Extract the [X, Y] coordinate from the center of the cell holding the provided text.  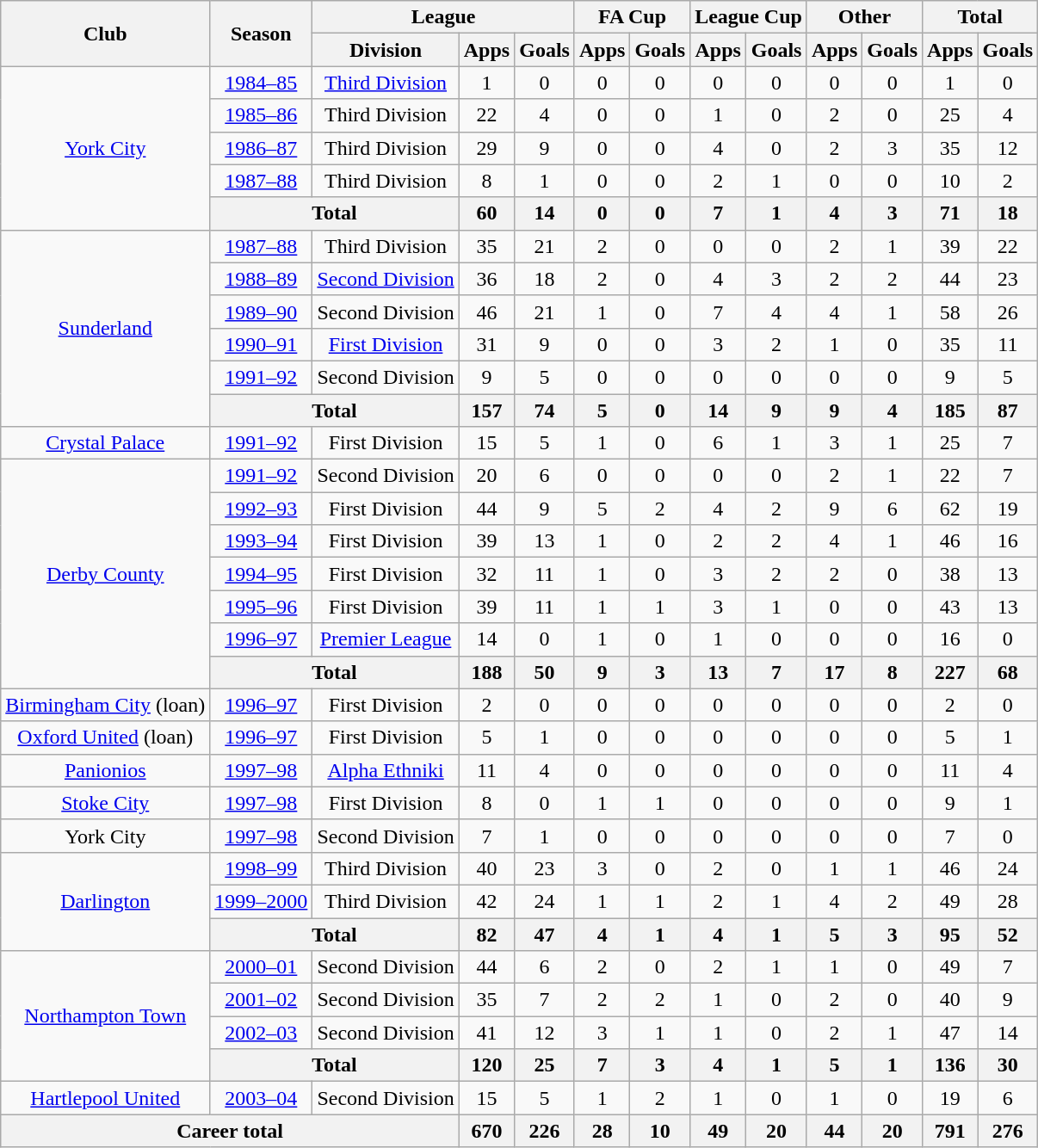
1985–86 [262, 115]
Oxford United (loan) [105, 738]
1999–2000 [262, 901]
Premier League [386, 639]
95 [950, 934]
26 [1008, 312]
Other [864, 17]
32 [486, 574]
120 [486, 1065]
226 [545, 1131]
60 [486, 213]
FA Cup [632, 17]
87 [1008, 410]
185 [950, 410]
Stoke City [105, 803]
2000–01 [262, 967]
36 [486, 279]
68 [1008, 672]
Crystal Palace [105, 443]
41 [486, 1033]
62 [950, 509]
670 [486, 1131]
Darlington [105, 901]
Derby County [105, 574]
136 [950, 1065]
2002–03 [262, 1033]
276 [1008, 1131]
157 [486, 410]
League [444, 17]
Sunderland [105, 328]
1984–85 [262, 83]
Career total [230, 1131]
82 [486, 934]
38 [950, 574]
30 [1008, 1065]
1990–91 [262, 344]
791 [950, 1131]
1995–96 [262, 607]
31 [486, 344]
Birmingham City (loan) [105, 705]
74 [545, 410]
58 [950, 312]
43 [950, 607]
1992–93 [262, 509]
1993–94 [262, 541]
50 [545, 672]
Division [386, 50]
29 [486, 148]
Alpha Ethniki [386, 770]
Panionios [105, 770]
1986–87 [262, 148]
2003–04 [262, 1098]
17 [834, 672]
Northampton Town [105, 1016]
1998–99 [262, 868]
227 [950, 672]
1989–90 [262, 312]
Club [105, 34]
Hartlepool United [105, 1098]
2001–02 [262, 1000]
1994–95 [262, 574]
71 [950, 213]
League Cup [749, 17]
1988–89 [262, 279]
42 [486, 901]
188 [486, 672]
52 [1008, 934]
Season [262, 34]
